Find where the given text appears and provide that cell's center as (X, Y) coordinate. 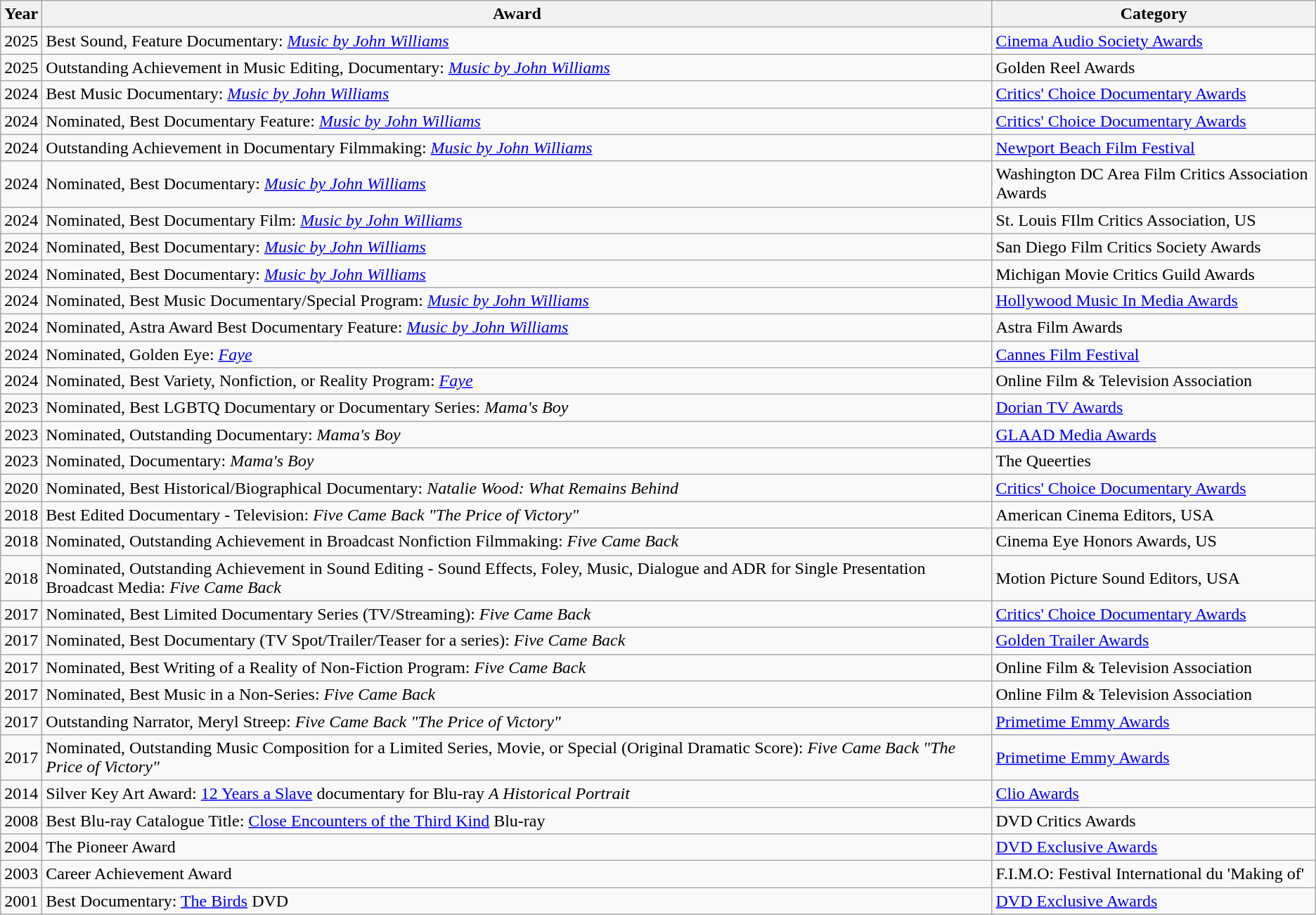
Hollywood Music In Media Awards (1154, 300)
Golden Reel Awards (1154, 68)
Nominated, Astra Award Best Documentary Feature: Music by John Williams (517, 327)
Best Sound, Feature Documentary: Music by John Williams (517, 41)
Best Documentary: The Birds DVD (517, 901)
Nominated, Outstanding Achievement in Broadcast Nonfiction Filmmaking: Five Came Back (517, 542)
2003 (21, 874)
The Pioneer Award (517, 847)
Nominated, Documentary: Mama's Boy (517, 461)
Nominated, Best Music Documentary/Special Program: Music by John Williams (517, 300)
Nominated, Golden Eye: Faye (517, 354)
Award (517, 14)
Silver Key Art Award: 12 Years a Slave documentary for Blu-ray A Historical Portrait (517, 793)
Washington DC Area Film Critics Association Awards (1154, 184)
Best Edited Documentary - Television: Five Came Back "The Price of Victory" (517, 515)
Nominated, Best Documentary (TV Spot/Trailer/Teaser for a series): Five Came Back (517, 641)
Nominated, Best Historical/Biographical Documentary: Natalie Wood: What Remains Behind (517, 488)
Nominated, Best LGBTQ Documentary or Documentary Series: Mama's Boy (517, 408)
Outstanding Narrator, Meryl Streep: Five Came Back "The Price of Victory" (517, 721)
F.I.M.O: Festival International du 'Making of' (1154, 874)
Nominated, Outstanding Music Composition for a Limited Series, Movie, or Special (Original Dramatic Score): Five Came Back "The Price of Victory" (517, 757)
Astra Film Awards (1154, 327)
Newport Beach Film Festival (1154, 148)
Outstanding Achievement in Documentary Filmmaking: Music by John Williams (517, 148)
DVD Critics Awards (1154, 821)
Career Achievement Award (517, 874)
2014 (21, 793)
Cannes Film Festival (1154, 354)
The Queerties (1154, 461)
Michigan Movie Critics Guild Awards (1154, 274)
Nominated, Best Documentary Film: Music by John Williams (517, 220)
2001 (21, 901)
2020 (21, 488)
Nominated, Best Writing of a Reality of Non-Fiction Program: Five Came Back (517, 667)
Outstanding Achievement in Music Editing, Documentary: Music by John Williams (517, 68)
Category (1154, 14)
Best Blu-ray Catalogue Title: Close Encounters of the Third Kind Blu-ray (517, 821)
Nominated, Best Variety, Nonfiction, or Reality Program: Faye (517, 381)
Nominated, Best Limited Documentary Series (TV/Streaming): Five Came Back (517, 614)
Best Music Documentary: Music by John Williams (517, 94)
Year (21, 14)
Golden Trailer Awards (1154, 641)
Nominated, Best Music in a Non-Series: Five Came Back (517, 694)
Nominated, Best Documentary Feature: Music by John Williams (517, 121)
2008 (21, 821)
Cinema Audio Society Awards (1154, 41)
San Diego Film Critics Society Awards (1154, 247)
American Cinema Editors, USA (1154, 515)
GLAAD Media Awards (1154, 435)
2004 (21, 847)
St. Louis FIlm Critics Association, US (1154, 220)
Nominated, Outstanding Documentary: Mama's Boy (517, 435)
Cinema Eye Honors Awards, US (1154, 542)
Motion Picture Sound Editors, USA (1154, 578)
Dorian TV Awards (1154, 408)
Clio Awards (1154, 793)
